Find where the given text appears and provide that cell's center as [X, Y] coordinate. 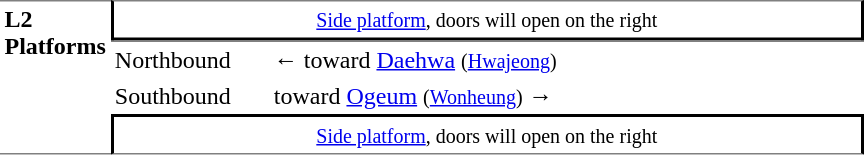
Southbound [190, 96]
← toward Daehwa (Hwajeong) [566, 59]
Northbound [190, 59]
toward Ogeum (Wonheung) → [566, 96]
L2Platforms [55, 77]
